For the text-containing cell, return its midpoint in (x, y) coordinate format. 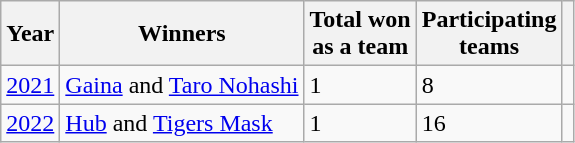
8 (489, 85)
Total wonas a team (360, 34)
16 (489, 123)
Participatingteams (489, 34)
Gaina and Taro Nohashi (182, 85)
Year (30, 34)
2021 (30, 85)
Hub and Tigers Mask (182, 123)
Winners (182, 34)
2022 (30, 123)
